Locate the cell with the specified text and output its [x, y] center coordinate. 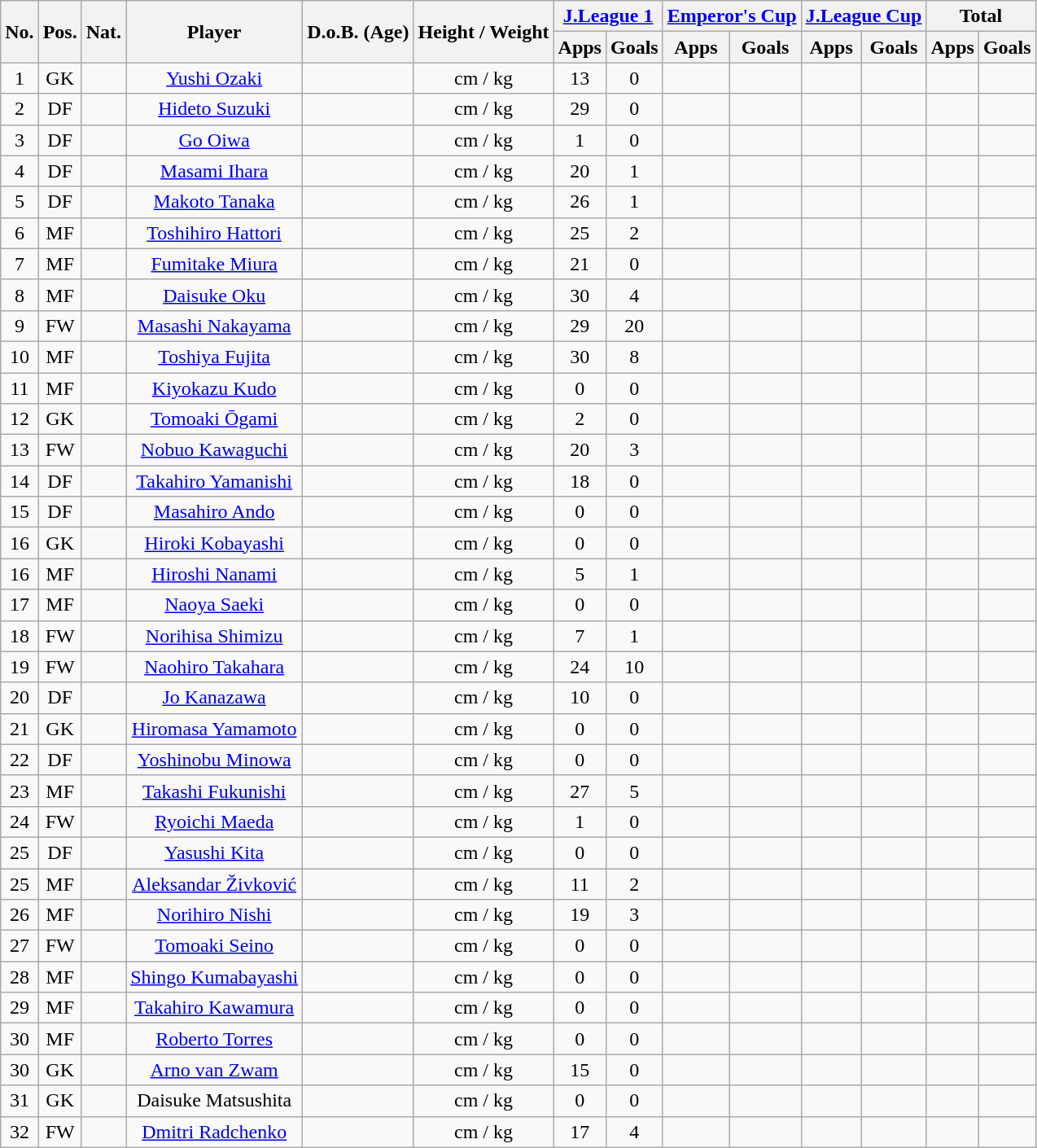
Ryoichi Maeda [215, 822]
Arno van Zwam [215, 1070]
14 [20, 481]
Daisuke Matsushita [215, 1101]
Takahiro Yamanishi [215, 481]
Fumitake Miura [215, 264]
Total [981, 16]
9 [20, 326]
Shingo Kumabayashi [215, 977]
Naoya Saeki [215, 605]
J.League Cup [864, 16]
Daisuke Oku [215, 295]
Takahiro Kawamura [215, 1008]
Aleksandar Živković [215, 883]
32 [20, 1132]
Yushi Ozaki [215, 78]
Yoshinobu Minowa [215, 760]
Norihisa Shimizu [215, 636]
6 [20, 233]
Masami Ihara [215, 171]
Roberto Torres [215, 1039]
Makoto Tanaka [215, 202]
Masashi Nakayama [215, 326]
Yasushi Kita [215, 852]
Height / Weight [483, 32]
12 [20, 419]
J.League 1 [608, 16]
Takashi Fukunishi [215, 791]
Masahiro Ando [215, 512]
Go Oiwa [215, 140]
D.o.B. (Age) [358, 32]
Hiroki Kobayashi [215, 543]
23 [20, 791]
28 [20, 977]
Jo Kanazawa [215, 698]
No. [20, 32]
Kiyokazu Kudo [215, 388]
Toshiya Fujita [215, 357]
Hideto Suzuki [215, 109]
Naohiro Takahara [215, 667]
Tomoaki Ōgami [215, 419]
Nobuo Kawaguchi [215, 450]
Emperor's Cup [732, 16]
Hiroshi Nanami [215, 574]
Pos. [60, 32]
Hiromasa Yamamoto [215, 729]
Norihiro Nishi [215, 915]
Nat. [103, 32]
Dmitri Radchenko [215, 1132]
22 [20, 760]
Tomoaki Seino [215, 946]
31 [20, 1101]
Toshihiro Hattori [215, 233]
Player [215, 32]
